Provide the [X, Y] coordinate of the cell's center where the given text is located.  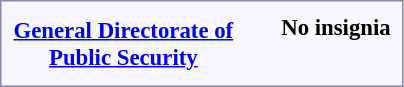
General Directorate ofPublic Security [124, 44]
No insignia [336, 27]
